Capture the cell that displays the provided text and extract its [x, y] central coordinate. 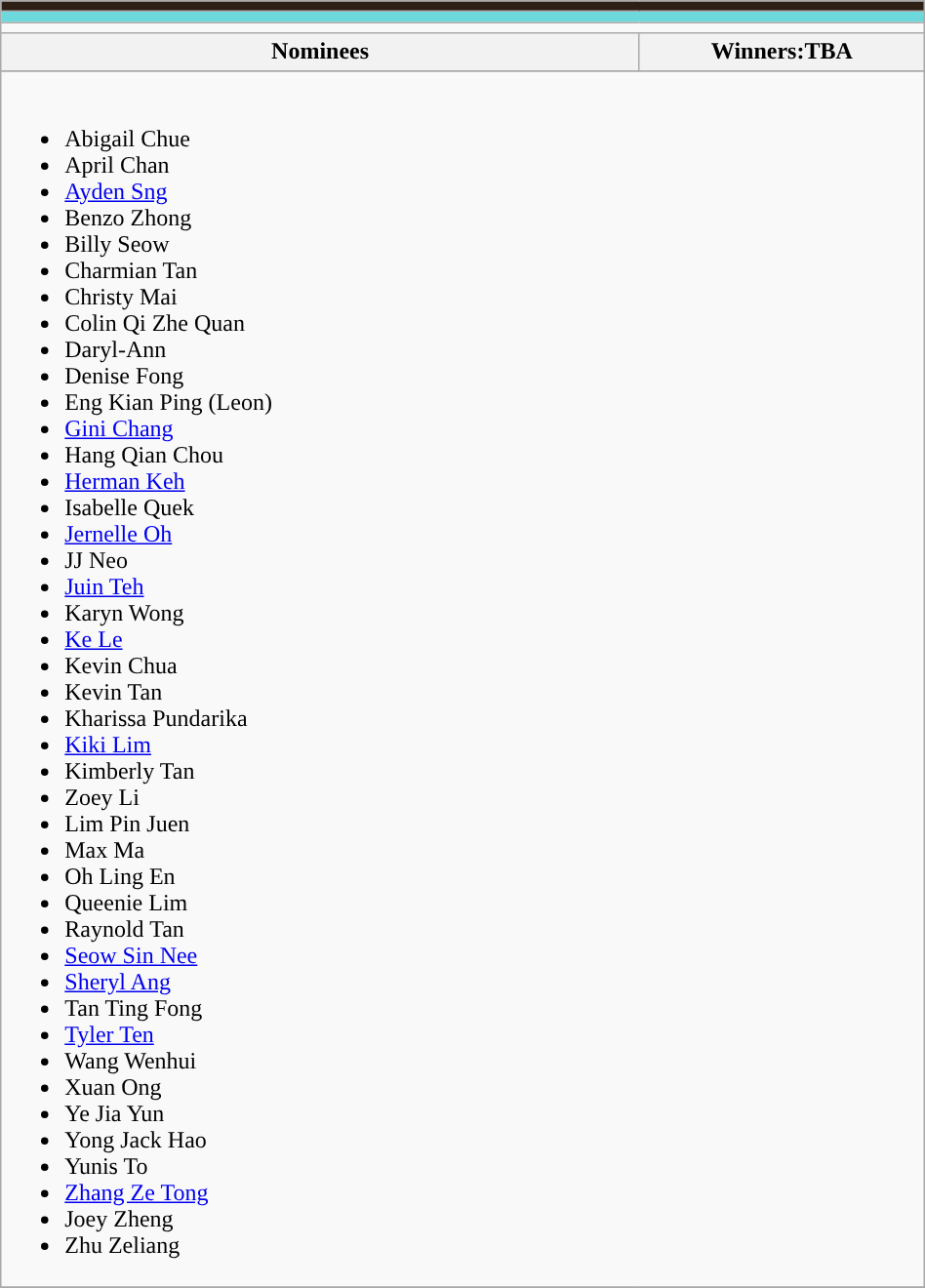
Nominees [320, 52]
Winners:TBA [782, 52]
